Locate the cell with the specified text and output its [x, y] center coordinate. 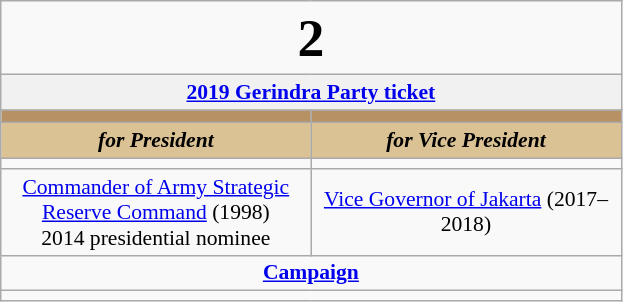
Campaign [311, 273]
2 [311, 38]
Commander of Army Strategic Reserve Command (1998)2014 presidential nominee [156, 212]
for President [156, 141]
for Vice President [466, 141]
2019 Gerindra Party ticket [311, 92]
Vice Governor of Jakarta (2017–2018) [466, 212]
